Extract the [x, y] coordinate from the center of the cell holding the provided text.  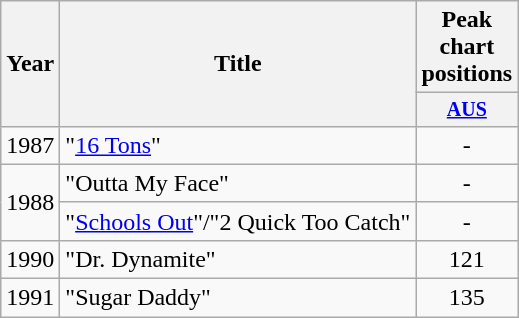
"Outta My Face" [238, 183]
121 [467, 259]
1988 [30, 202]
1987 [30, 145]
"Dr. Dynamite" [238, 259]
"Schools Out"/"2 Quick Too Catch" [238, 221]
Title [238, 64]
"Sugar Daddy" [238, 298]
Year [30, 64]
135 [467, 298]
"16 Tons" [238, 145]
1990 [30, 259]
Peak chart positions [467, 47]
AUS [467, 110]
1991 [30, 298]
